Output the [X, Y] coordinate of the center of the cell containing the given text.  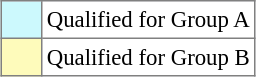
Qualified for Group B [148, 57]
Qualified for Group A [148, 20]
